Return (X, Y) of the center of cell containing provided text 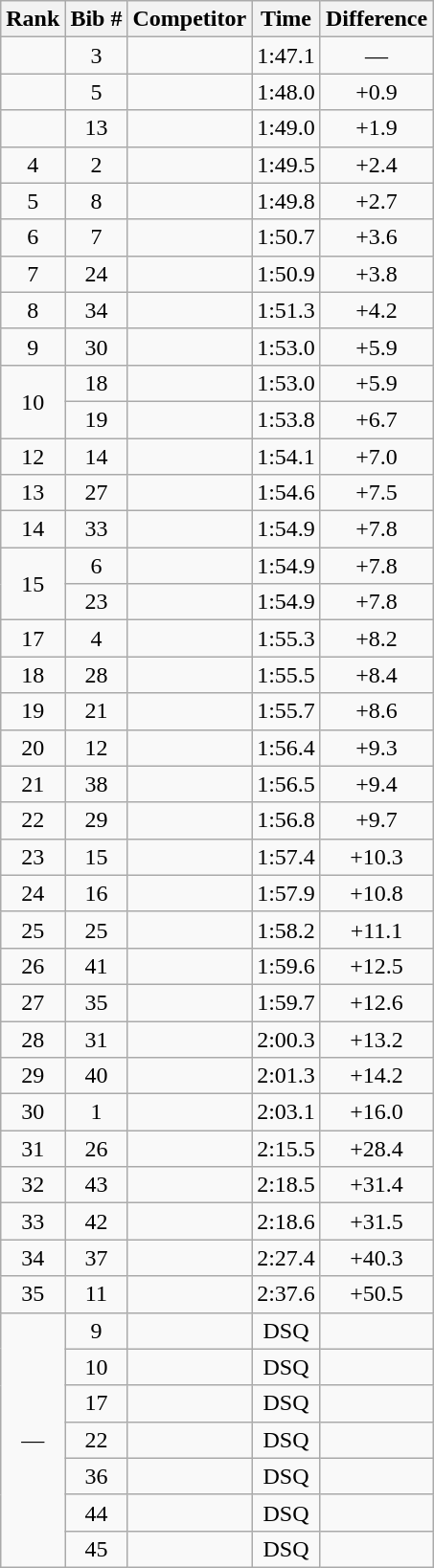
1:48.0 (286, 92)
41 (96, 966)
1:59.6 (286, 966)
36 (96, 1476)
1:56.4 (286, 748)
37 (96, 1258)
43 (96, 1185)
20 (33, 748)
+31.5 (376, 1221)
38 (96, 784)
+40.3 (376, 1258)
2:27.4 (286, 1258)
42 (96, 1221)
1:54.6 (286, 493)
+16.0 (376, 1112)
+9.7 (376, 820)
1:54.1 (286, 457)
+3.8 (376, 274)
1:51.3 (286, 310)
+0.9 (376, 92)
1:53.8 (286, 419)
3 (96, 56)
Competitor (190, 19)
1:58.2 (286, 930)
1:49.8 (286, 201)
+4.2 (376, 310)
1:57.9 (286, 893)
2:00.3 (286, 1039)
1:55.7 (286, 711)
2 (96, 165)
+12.6 (376, 1002)
Rank (33, 19)
44 (96, 1512)
2:03.1 (286, 1112)
32 (33, 1185)
+9.4 (376, 784)
+8.6 (376, 711)
2:37.6 (286, 1294)
1:49.0 (286, 128)
+12.5 (376, 966)
1:55.5 (286, 675)
1:55.3 (286, 638)
+14.2 (376, 1076)
+9.3 (376, 748)
+2.7 (376, 201)
+31.4 (376, 1185)
2:01.3 (286, 1076)
Bib # (96, 19)
Difference (376, 19)
1:47.1 (286, 56)
+50.5 (376, 1294)
1:56.8 (286, 820)
16 (96, 893)
+8.4 (376, 675)
+7.0 (376, 457)
2:18.6 (286, 1221)
1:57.4 (286, 857)
2:15.5 (286, 1149)
11 (96, 1294)
+8.2 (376, 638)
+6.7 (376, 419)
1:59.7 (286, 1002)
1:56.5 (286, 784)
Time (286, 19)
2:18.5 (286, 1185)
+11.1 (376, 930)
+13.2 (376, 1039)
1:49.5 (286, 165)
+7.5 (376, 493)
+2.4 (376, 165)
+10.3 (376, 857)
1 (96, 1112)
+10.8 (376, 893)
40 (96, 1076)
+28.4 (376, 1149)
+3.6 (376, 237)
1:50.9 (286, 274)
+1.9 (376, 128)
1:50.7 (286, 237)
45 (96, 1549)
